Detect which cell encompasses the target text, then output its [X, Y] center coordinate. 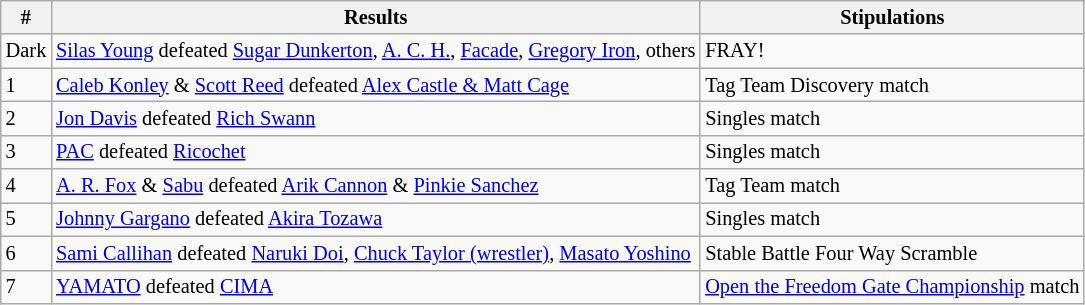
YAMATO defeated CIMA [376, 287]
Tag Team match [892, 186]
Tag Team Discovery match [892, 85]
3 [26, 152]
Results [376, 17]
# [26, 17]
1 [26, 85]
4 [26, 186]
FRAY! [892, 51]
Stipulations [892, 17]
6 [26, 253]
Open the Freedom Gate Championship match [892, 287]
5 [26, 219]
Silas Young defeated Sugar Dunkerton, A. C. H., Facade, Gregory Iron, others [376, 51]
PAC defeated Ricochet [376, 152]
Jon Davis defeated Rich Swann [376, 118]
Stable Battle Four Way Scramble [892, 253]
2 [26, 118]
Dark [26, 51]
7 [26, 287]
Caleb Konley & Scott Reed defeated Alex Castle & Matt Cage [376, 85]
Sami Callihan defeated Naruki Doi, Chuck Taylor (wrestler), Masato Yoshino [376, 253]
Johnny Gargano defeated Akira Tozawa [376, 219]
A. R. Fox & Sabu defeated Arik Cannon & Pinkie Sanchez [376, 186]
